Find where the given text appears and provide that cell's center as (x, y) coordinate. 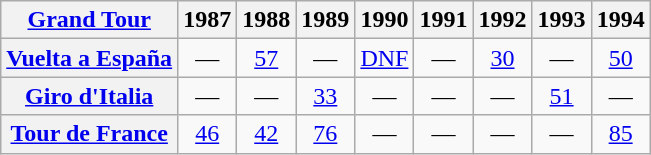
Vuelta a España (90, 58)
1992 (502, 20)
1991 (444, 20)
85 (620, 134)
57 (266, 58)
Grand Tour (90, 20)
1993 (562, 20)
50 (620, 58)
30 (502, 58)
1989 (326, 20)
Tour de France (90, 134)
DNF (384, 58)
33 (326, 96)
Giro d'Italia (90, 96)
1990 (384, 20)
51 (562, 96)
1988 (266, 20)
42 (266, 134)
46 (208, 134)
1994 (620, 20)
76 (326, 134)
1987 (208, 20)
